Output the (x, y) coordinate of the center of the cell containing the given text.  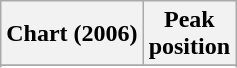
Peak position (189, 34)
Chart (2006) (72, 34)
